Identify which cell holds the provided text, then report its [X, Y] central coordinate. 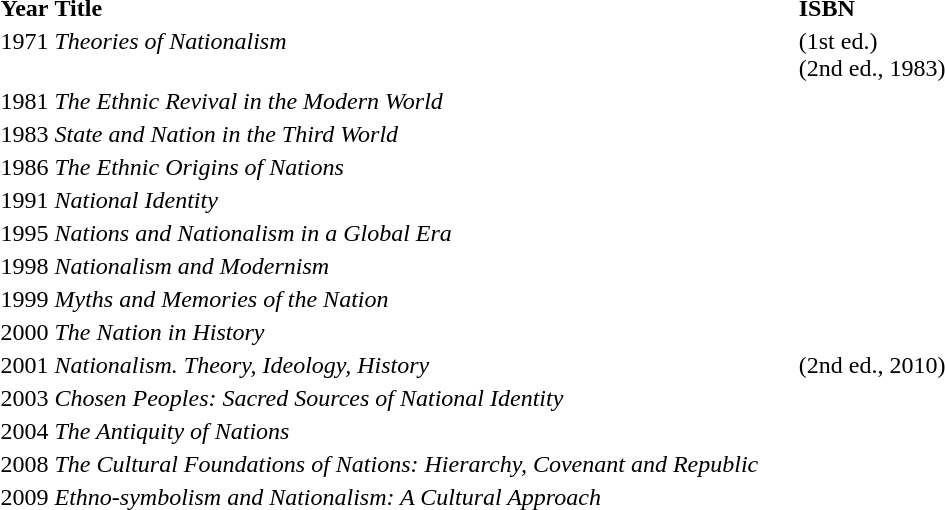
The Ethnic Revival in the Modern World [424, 101]
Nations and Nationalism in a Global Era [424, 233]
National Identity [424, 200]
The Ethnic Origins of Nations [424, 167]
The Antiquity of Nations [424, 431]
State and Nation in the Third World [424, 134]
Theories of Nationalism [424, 54]
The Cultural Foundations of Nations: Hierarchy, Covenant and Republic [424, 464]
Chosen Peoples: Sacred Sources of National Identity [424, 398]
Nationalism. Theory, Ideology, History [424, 365]
Nationalism and Modernism [424, 266]
Myths and Memories of the Nation [424, 299]
The Nation in History [424, 332]
